Scan for the cell matching the given text and deliver its [x, y] coordinate at center. 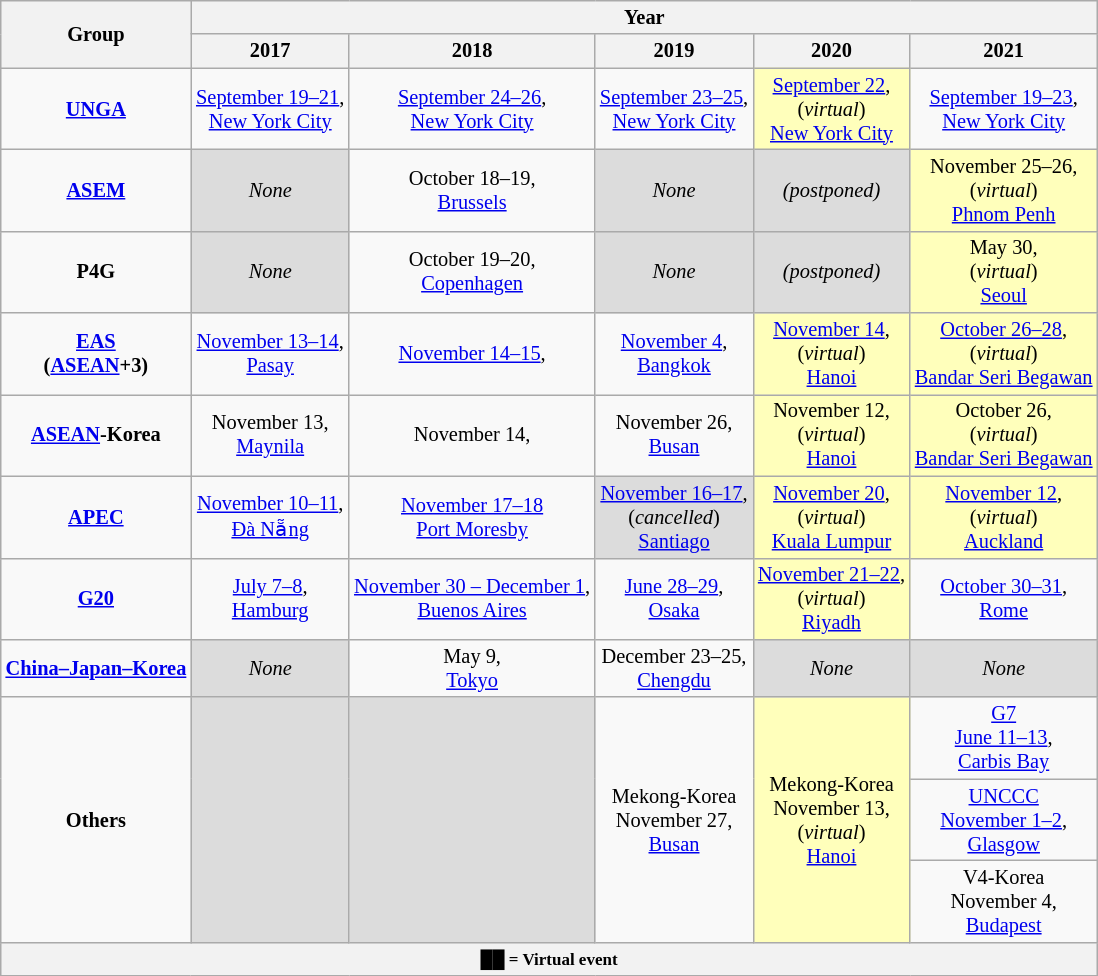
October 30–31, Rome [1004, 599]
G20 [96, 599]
November 14–15, [472, 354]
Mekong-KoreaNovember 27, Busan [674, 820]
EAS(ASEAN+3) [96, 354]
November 20,(virtual) Kuala Lumpur [832, 517]
November 4, Bangkok [674, 354]
██ = Virtual event [550, 959]
Others [96, 820]
November 21–22,(virtual) Riyadh [832, 599]
November 14, [472, 435]
G7June 11–13, Carbis Bay [1004, 738]
May 30,(virtual) Seoul [1004, 272]
China–Japan–Korea [96, 668]
November 12,(virtual) Auckland [1004, 517]
APEC [96, 517]
November 14,(virtual) Hanoi [832, 354]
November 30 – December 1, Buenos Aires [472, 599]
ASEAN-Korea [96, 435]
November 12,(virtual) Hanoi [832, 435]
September 22,(virtual) New York City [832, 109]
September 24–26, New York City [472, 109]
November 25–26,(virtual) Phnom Penh [1004, 190]
July 7–8, Hamburg [270, 599]
2017 [270, 51]
May 9, Tokyo [472, 668]
Year [644, 17]
November 13–14, Pasay [270, 354]
October 19–20, Copenhagen [472, 272]
2019 [674, 51]
P4G [96, 272]
October 18–19, Brussels [472, 190]
October 26,(virtual) Bandar Seri Begawan [1004, 435]
UNCCCNovember 1–2, Glasgow [1004, 820]
November 26, Busan [674, 435]
2021 [1004, 51]
June 28–29, Osaka [674, 599]
Mekong-KoreaNovember 13,(virtual) Hanoi [832, 820]
Group [96, 34]
November 10–11, Đà Nẵng [270, 517]
September 19–23, New York City [1004, 109]
September 23–25, New York City [674, 109]
November 13, Maynila [270, 435]
2020 [832, 51]
ASEM [96, 190]
September 19–21, New York City [270, 109]
December 23–25, Chengdu [674, 668]
November 17–18 Port Moresby [472, 517]
V4-KoreaNovember 4, Budapest [1004, 901]
October 26–28,(virtual) Bandar Seri Begawan [1004, 354]
UNGA [96, 109]
2018 [472, 51]
November 16–17,(cancelled) Santiago [674, 517]
